From the cell containing the given text, extract its center point as (X, Y) coordinate. 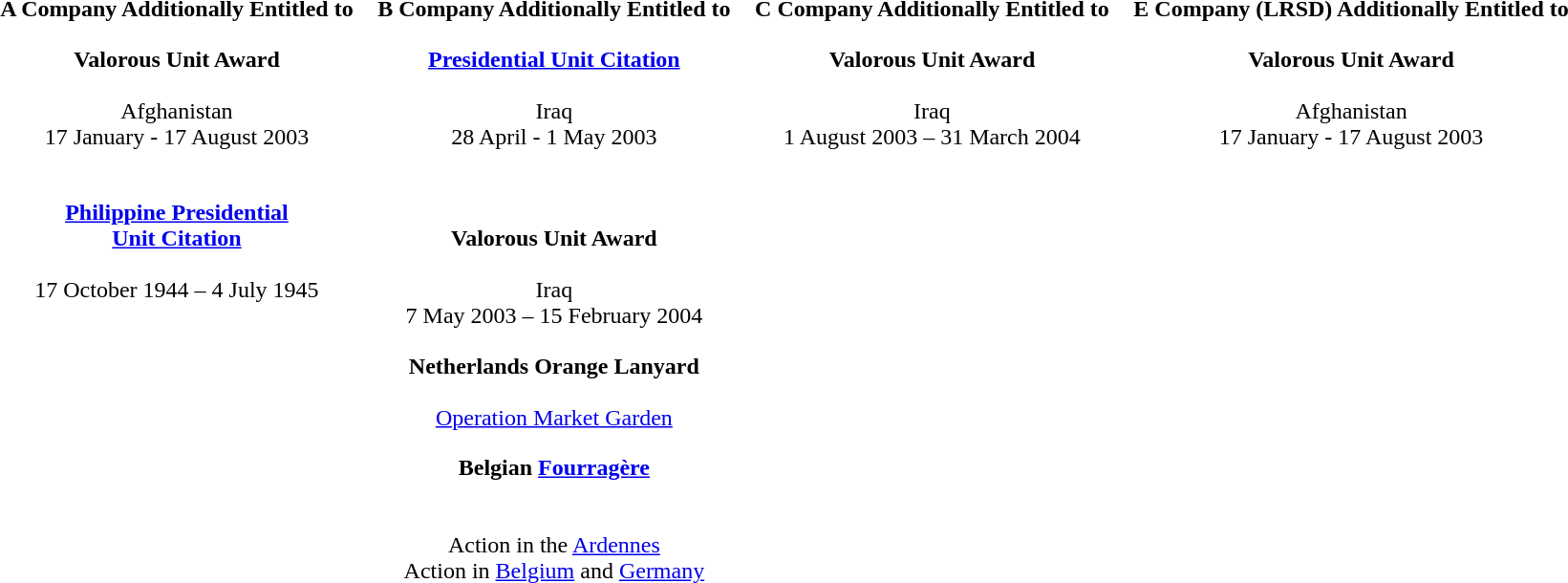
Valorous Unit Award Iraq 1 August 2003 – 31 March 2004 (933, 97)
Valorous Unit Award Iraq 7 May 2003 – 15 February 2004 (554, 250)
Netherlands Orange Lanyard Operation Market Garden (554, 392)
Presidential Unit Citation Iraq 28 April - 1 May 2003 (554, 97)
